Return (X, Y) of the center of cell containing provided text 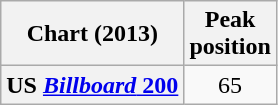
65 (230, 85)
Chart (2013) (92, 34)
US Billboard 200 (92, 85)
Peakposition (230, 34)
